Output the (x, y) coordinate of the center of the cell containing the given text.  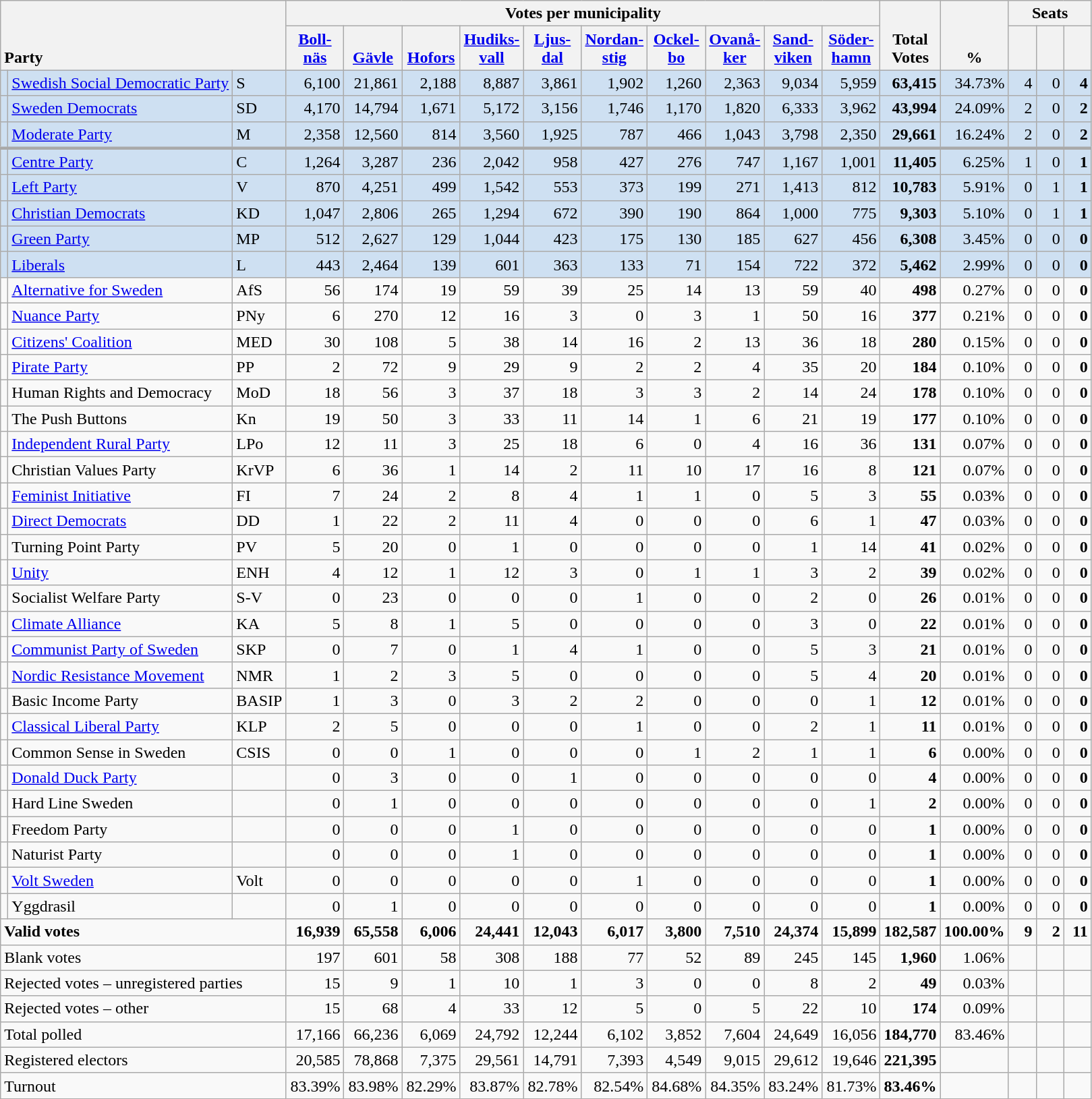
30 (315, 342)
49 (911, 983)
747 (735, 162)
Volt Sweden (120, 881)
72 (373, 367)
24,792 (492, 1034)
Blank votes (143, 957)
5.10% (974, 213)
185 (735, 239)
19,646 (851, 1060)
1,043 (735, 135)
2,464 (373, 264)
17 (735, 470)
1,170 (677, 109)
1,260 (677, 83)
Freedom Party (120, 829)
10,783 (911, 187)
236 (431, 162)
11,405 (911, 162)
787 (614, 135)
Green Party (120, 239)
MoD (259, 393)
2,806 (373, 213)
15,899 (851, 932)
456 (851, 239)
Alternative for Sweden (120, 290)
23 (373, 598)
5,959 (851, 83)
814 (431, 135)
7,510 (735, 932)
Turnout (143, 1086)
Christian Values Party (120, 470)
12,244 (552, 1034)
1,671 (431, 109)
672 (552, 213)
Rejected votes – unregistered parties (143, 983)
Turning Point Party (120, 547)
265 (431, 213)
280 (911, 342)
Ovanå- ker (735, 49)
Party (143, 35)
175 (614, 239)
3,156 (552, 109)
BASIP (259, 701)
43,994 (911, 109)
65,558 (373, 932)
Communist Party of Sweden (120, 649)
7,604 (735, 1034)
Boll- näs (315, 49)
Feminist Initiative (120, 496)
Hofors (431, 49)
1,902 (614, 83)
131 (911, 444)
Donald Duck Party (120, 778)
775 (851, 213)
63,415 (911, 83)
145 (851, 957)
108 (373, 342)
1,044 (492, 239)
41 (911, 547)
Socialist Welfare Party (120, 598)
221,395 (911, 1060)
Sweden Democrats (120, 109)
Valid votes (143, 932)
KrVP (259, 470)
12,043 (552, 932)
178 (911, 393)
S-V (259, 598)
Independent Rural Party (120, 444)
24.09% (974, 109)
Gävle (373, 49)
5,462 (911, 264)
Total polled (143, 1034)
29,561 (492, 1060)
83.39% (315, 1086)
Direct Democrats (120, 521)
Citizens' Coalition (120, 342)
58 (431, 957)
83.98% (373, 1086)
1,001 (851, 162)
512 (315, 239)
Pirate Party (120, 367)
0.09% (974, 1009)
870 (315, 187)
14,791 (552, 1060)
4,251 (373, 187)
Votes per municipality (583, 13)
3,287 (373, 162)
1,542 (492, 187)
1,820 (735, 109)
2,358 (315, 135)
6,069 (431, 1034)
184,770 (911, 1034)
0.21% (974, 316)
1,000 (793, 213)
372 (851, 264)
MED (259, 342)
271 (735, 187)
1,746 (614, 109)
177 (911, 419)
0.15% (974, 342)
77 (614, 957)
154 (735, 264)
184 (911, 367)
499 (431, 187)
2,363 (735, 83)
100.00% (974, 932)
Naturist Party (120, 855)
5,172 (492, 109)
68 (373, 1009)
20,585 (315, 1060)
Swedish Social Democratic Party (120, 83)
The Push Buttons (120, 419)
S (259, 83)
Ljus- dal (552, 49)
9,303 (911, 213)
7,393 (614, 1060)
363 (552, 264)
37 (492, 393)
Hard Line Sweden (120, 804)
MP (259, 239)
ENH (259, 572)
Registered electors (143, 1060)
55 (911, 496)
M (259, 135)
Classical Liberal Party (120, 726)
2,350 (851, 135)
Nordic Resistance Movement (120, 675)
130 (677, 239)
1,047 (315, 213)
V (259, 187)
1,925 (552, 135)
Nuance Party (120, 316)
Söder- hamn (851, 49)
1,413 (793, 187)
0.27% (974, 290)
35 (793, 367)
52 (677, 957)
% (974, 35)
1,167 (793, 162)
78,868 (373, 1060)
PV (259, 547)
Rejected votes – other (143, 1009)
553 (552, 187)
2,042 (492, 162)
29 (492, 367)
84.35% (735, 1086)
NMR (259, 675)
Liberals (120, 264)
3,560 (492, 135)
245 (793, 957)
182,587 (911, 932)
14,794 (373, 109)
Hudiks- vall (492, 49)
83.87% (492, 1086)
KA (259, 624)
AfS (259, 290)
KLP (259, 726)
9,034 (793, 83)
3,962 (851, 109)
4,549 (677, 1060)
C (259, 162)
129 (431, 239)
9,015 (735, 1060)
3,861 (552, 83)
83.24% (793, 1086)
Sand- viken (793, 49)
6,006 (431, 932)
Centre Party (120, 162)
3,800 (677, 932)
627 (793, 239)
1,960 (911, 957)
190 (677, 213)
722 (793, 264)
Basic Income Party (120, 701)
423 (552, 239)
66,236 (373, 1034)
1,294 (492, 213)
6,102 (614, 1034)
2,188 (431, 83)
Total Votes (911, 35)
6,017 (614, 932)
139 (431, 264)
82.54% (614, 1086)
Volt (259, 881)
133 (614, 264)
197 (315, 957)
L (259, 264)
Yggdrasil (120, 906)
16,939 (315, 932)
81.73% (851, 1086)
24,374 (793, 932)
Climate Alliance (120, 624)
Human Rights and Democracy (120, 393)
12,560 (373, 135)
PNy (259, 316)
812 (851, 187)
4,170 (315, 109)
24,649 (793, 1034)
121 (911, 470)
958 (552, 162)
84.68% (677, 1086)
Christian Democrats (120, 213)
498 (911, 290)
2.99% (974, 264)
6,333 (793, 109)
5.91% (974, 187)
6,308 (911, 239)
199 (677, 187)
21,861 (373, 83)
390 (614, 213)
6.25% (974, 162)
82.29% (431, 1086)
SD (259, 109)
24,441 (492, 932)
6,100 (315, 83)
LPo (259, 444)
KD (259, 213)
308 (492, 957)
Common Sense in Sweden (120, 752)
3,798 (793, 135)
466 (677, 135)
1.06% (974, 957)
2,627 (373, 239)
82.78% (552, 1086)
89 (735, 957)
Nordan- stig (614, 49)
FI (259, 496)
377 (911, 316)
8,887 (492, 83)
34.73% (974, 83)
270 (373, 316)
26 (911, 598)
38 (492, 342)
276 (677, 162)
Left Party (120, 187)
Kn (259, 419)
427 (614, 162)
Unity (120, 572)
CSIS (259, 752)
864 (735, 213)
1,264 (315, 162)
71 (677, 264)
PP (259, 367)
47 (911, 521)
29,612 (793, 1060)
Ockel- bo (677, 49)
Moderate Party (120, 135)
40 (851, 290)
29,661 (911, 135)
188 (552, 957)
16.24% (974, 135)
Seats (1050, 13)
443 (315, 264)
17,166 (315, 1034)
7,375 (431, 1060)
DD (259, 521)
3,852 (677, 1034)
16,056 (851, 1034)
373 (614, 187)
3.45% (974, 239)
SKP (259, 649)
